Pinpoint the cell where the given text exists, returning its [x, y] midpoint coordinate. 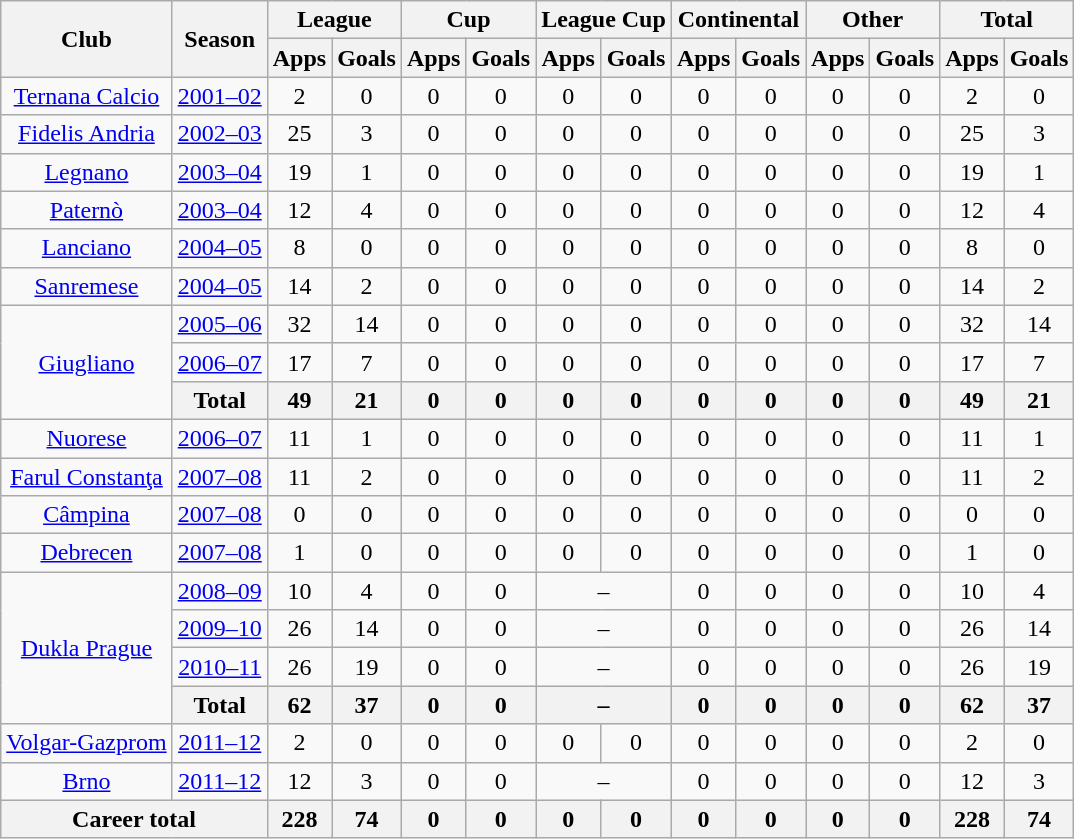
Lanciano [86, 248]
2009–10 [220, 629]
2001–02 [220, 96]
2002–03 [220, 134]
Giugliano [86, 362]
2005–06 [220, 324]
Dukla Prague [86, 648]
Debrecen [86, 553]
2008–09 [220, 591]
Cup [468, 20]
Farul Constanţa [86, 477]
Career total [134, 819]
Continental [738, 20]
2010–11 [220, 667]
League Cup [604, 20]
Paternò [86, 210]
Club [86, 39]
Nuorese [86, 438]
League [334, 20]
Sanremese [86, 286]
Legnano [86, 172]
Brno [86, 781]
Other [873, 20]
Fidelis Andria [86, 134]
Volgar-Gazprom [86, 743]
Season [220, 39]
Ternana Calcio [86, 96]
Câmpina [86, 515]
